For the text-containing cell, return its midpoint in (X, Y) coordinate format. 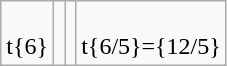
t{6} (28, 34)
t{6/5}={12/5} (152, 34)
